Capture the cell that displays the provided text and extract its (X, Y) central coordinate. 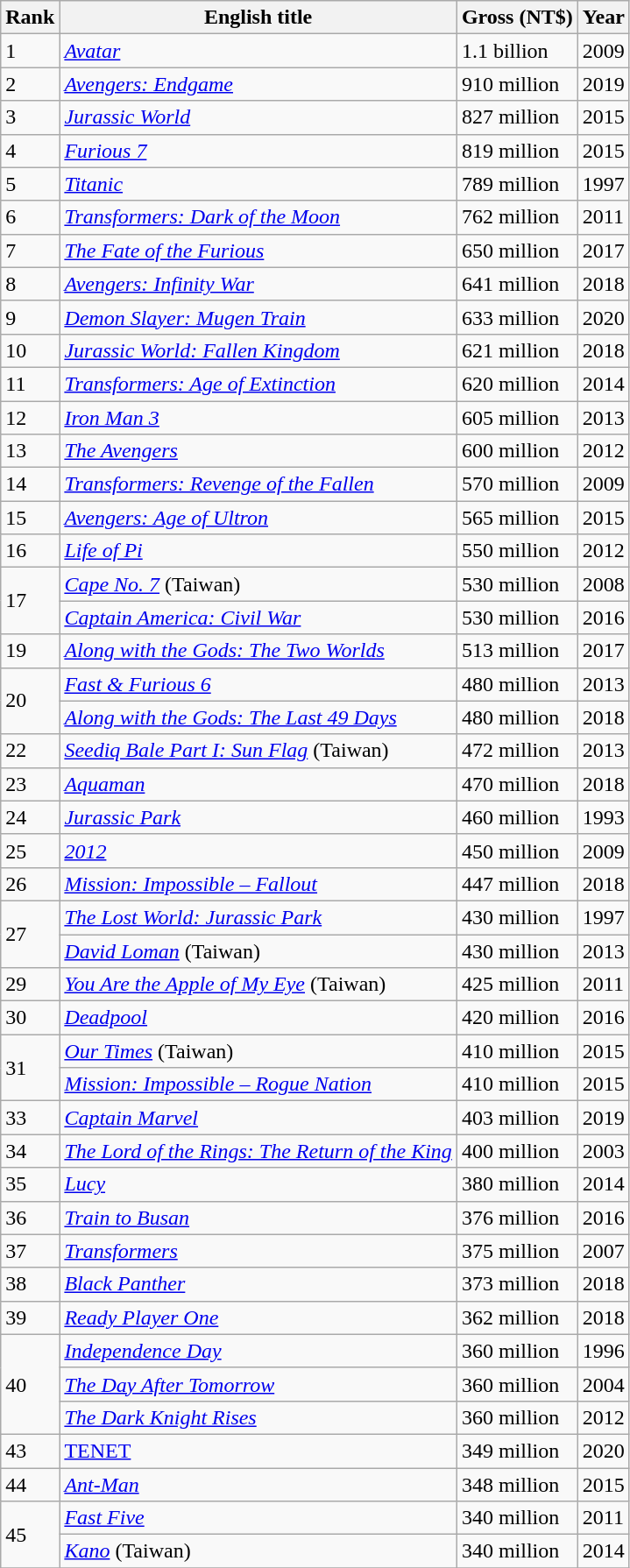
6 (30, 217)
Transformers: Dark of the Moon (258, 217)
620 million (517, 384)
Avengers: Endgame (258, 84)
22 (30, 751)
English title (258, 18)
2008 (603, 584)
TENET (258, 1451)
Fast & Furious 6 (258, 684)
38 (30, 1284)
Avengers: Age of Ultron (258, 518)
30 (30, 1018)
44 (30, 1485)
Jurassic World (258, 117)
Jurassic World: Fallen Kingdom (258, 350)
Mission: Impossible – Fallout (258, 884)
621 million (517, 350)
45 (30, 1535)
Captain Marvel (258, 1118)
403 million (517, 1118)
33 (30, 1118)
Kano (Taiwan) (258, 1551)
Deadpool (258, 1018)
565 million (517, 518)
Transformers: Age of Extinction (258, 384)
789 million (517, 184)
27 (30, 934)
20 (30, 701)
14 (30, 484)
12 (30, 418)
Aquaman (258, 784)
762 million (517, 217)
2 (30, 84)
910 million (517, 84)
Captain America: Civil War (258, 618)
3 (30, 117)
Independence Day (258, 1351)
26 (30, 884)
37 (30, 1251)
349 million (517, 1451)
Our Times (Taiwan) (258, 1051)
23 (30, 784)
The Dark Knight Rises (258, 1417)
25 (30, 851)
24 (30, 817)
650 million (517, 251)
Avengers: Infinity War (258, 284)
11 (30, 384)
420 million (517, 1018)
827 million (517, 117)
Ready Player One (258, 1317)
472 million (517, 751)
Furious 7 (258, 151)
513 million (517, 651)
The Fate of the Furious (258, 251)
450 million (517, 851)
2007 (603, 1251)
2004 (603, 1384)
Rank (30, 18)
17 (30, 601)
425 million (517, 985)
400 million (517, 1151)
375 million (517, 1251)
600 million (517, 451)
The Avengers (258, 451)
380 million (517, 1184)
8 (30, 284)
633 million (517, 317)
15 (30, 518)
Ant-Man (258, 1485)
Life of Pi (258, 551)
2003 (603, 1151)
10 (30, 350)
362 million (517, 1317)
13 (30, 451)
You Are the Apple of My Eye (Taiwan) (258, 985)
373 million (517, 1284)
Titanic (258, 184)
Fast Five (258, 1518)
Mission: Impossible – Rogue Nation (258, 1084)
9 (30, 317)
570 million (517, 484)
29 (30, 985)
550 million (517, 551)
Seediq Bale Part I: Sun Flag (Taiwan) (258, 751)
470 million (517, 784)
43 (30, 1451)
31 (30, 1068)
34 (30, 1151)
Train to Busan (258, 1218)
Along with the Gods: The Two Worlds (258, 651)
1 (30, 51)
16 (30, 551)
19 (30, 651)
819 million (517, 151)
The Lost World: Jurassic Park (258, 917)
The Day After Tomorrow (258, 1384)
39 (30, 1317)
Iron Man 3 (258, 418)
641 million (517, 284)
Transformers: Revenge of the Fallen (258, 484)
Avatar (258, 51)
Cape No. 7 (Taiwan) (258, 584)
David Loman (Taiwan) (258, 950)
4 (30, 151)
1996 (603, 1351)
Gross (NT$) (517, 18)
Lucy (258, 1184)
1.1 billion (517, 51)
Black Panther (258, 1284)
35 (30, 1184)
Year (603, 18)
7 (30, 251)
Jurassic Park (258, 817)
605 million (517, 418)
376 million (517, 1218)
Transformers (258, 1251)
447 million (517, 884)
40 (30, 1384)
460 million (517, 817)
5 (30, 184)
36 (30, 1218)
Demon Slayer: Mugen Train (258, 317)
The Lord of the Rings: The Return of the King (258, 1151)
1993 (603, 817)
Along with the Gods: The Last 49 Days (258, 717)
348 million (517, 1485)
